Determine the (X, Y) coordinate at the center of the cell enclosing the given text.  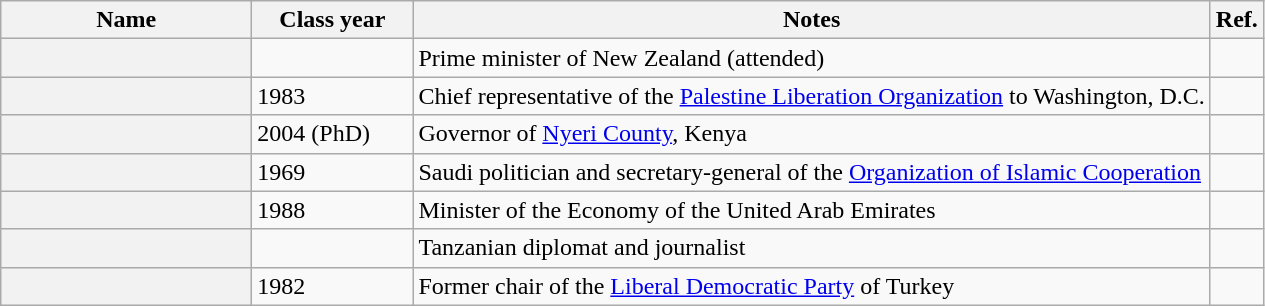
1988 (332, 210)
Minister of the Economy of the United Arab Emirates (812, 210)
Notes (812, 20)
Tanzanian diplomat and journalist (812, 248)
Class year (332, 20)
Saudi politician and secretary-general of the Organization of Islamic Cooperation (812, 172)
1969 (332, 172)
Prime minister of New Zealand (attended) (812, 58)
Name (126, 20)
Governor of Nyeri County, Kenya (812, 134)
2004 (PhD) (332, 134)
Ref. (1236, 20)
Chief representative of the Palestine Liberation Organization to Washington, D.C. (812, 96)
1982 (332, 286)
Former chair of the Liberal Democratic Party of Turkey (812, 286)
1983 (332, 96)
